Extract the (X, Y) coordinate from the center of the cell holding the provided text.  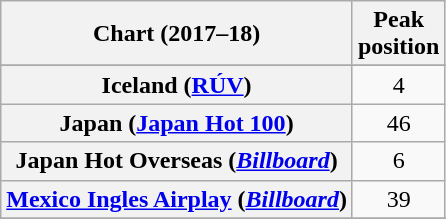
46 (398, 123)
Japan Hot Overseas (Billboard) (177, 161)
4 (398, 85)
Japan (Japan Hot 100) (177, 123)
6 (398, 161)
Iceland (RÚV) (177, 85)
Peakposition (398, 34)
Mexico Ingles Airplay (Billboard) (177, 199)
39 (398, 199)
Chart (2017–18) (177, 34)
